Capture the cell that displays the provided text and extract its [x, y] central coordinate. 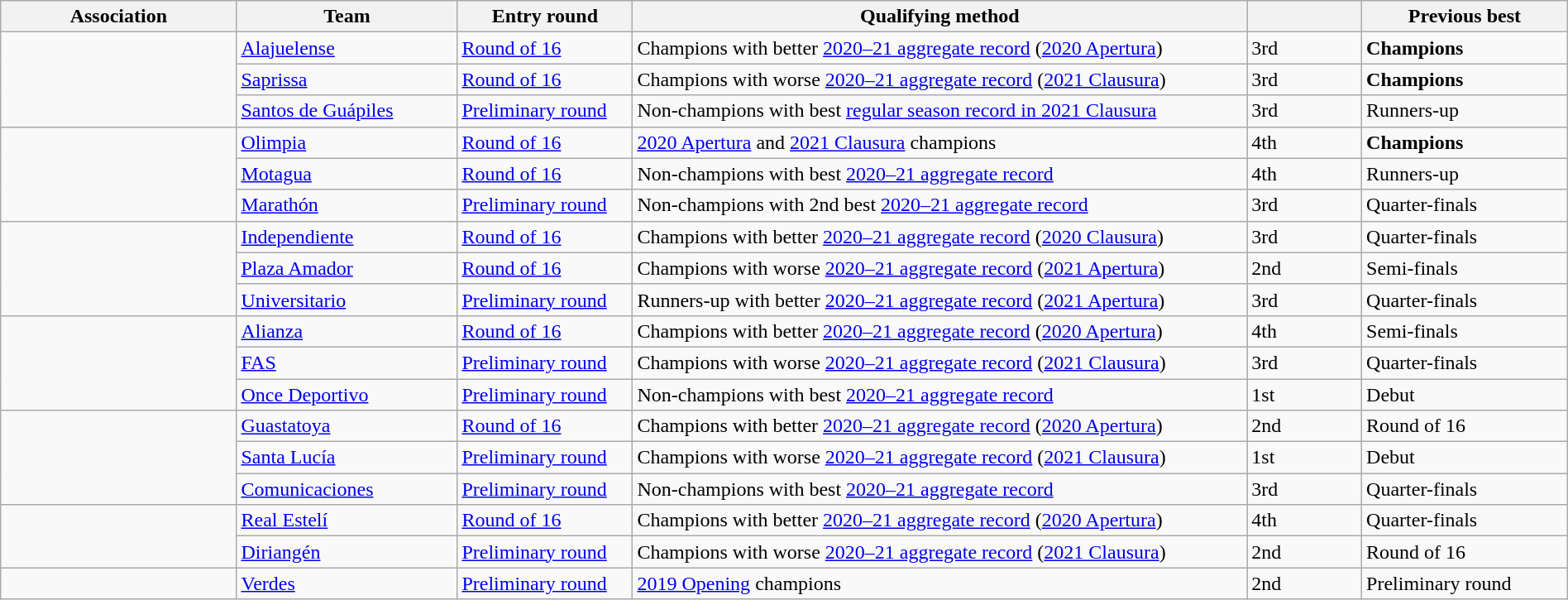
Previous best [1465, 17]
Motagua [347, 174]
Champions with better 2020–21 aggregate record (2020 Clausura) [939, 237]
Qualifying method [939, 17]
Santos de Guápiles [347, 111]
Plaza Amador [347, 268]
2020 Apertura and 2021 Clausura champions [939, 142]
Independiente [347, 237]
Saprissa [347, 79]
Universitario [347, 300]
Santa Lucía [347, 458]
Alianza [347, 331]
Guastatoya [347, 426]
Verdes [347, 583]
Marathón [347, 205]
Champions with worse 2020–21 aggregate record (2021 Apertura) [939, 268]
Non-champions with 2nd best 2020–21 aggregate record [939, 205]
2019 Opening champions [939, 583]
Alajuelense [347, 48]
Association [119, 17]
Once Deportivo [347, 395]
Olimpia [347, 142]
Diriangén [347, 552]
Team [347, 17]
Real Estelí [347, 521]
Comunicaciones [347, 489]
Runners-up with better 2020–21 aggregate record (2021 Apertura) [939, 300]
FAS [347, 362]
Entry round [545, 17]
Non-champions with best regular season record in 2021 Clausura [939, 111]
